Determine the (X, Y) coordinate at the center of the cell enclosing the given text.  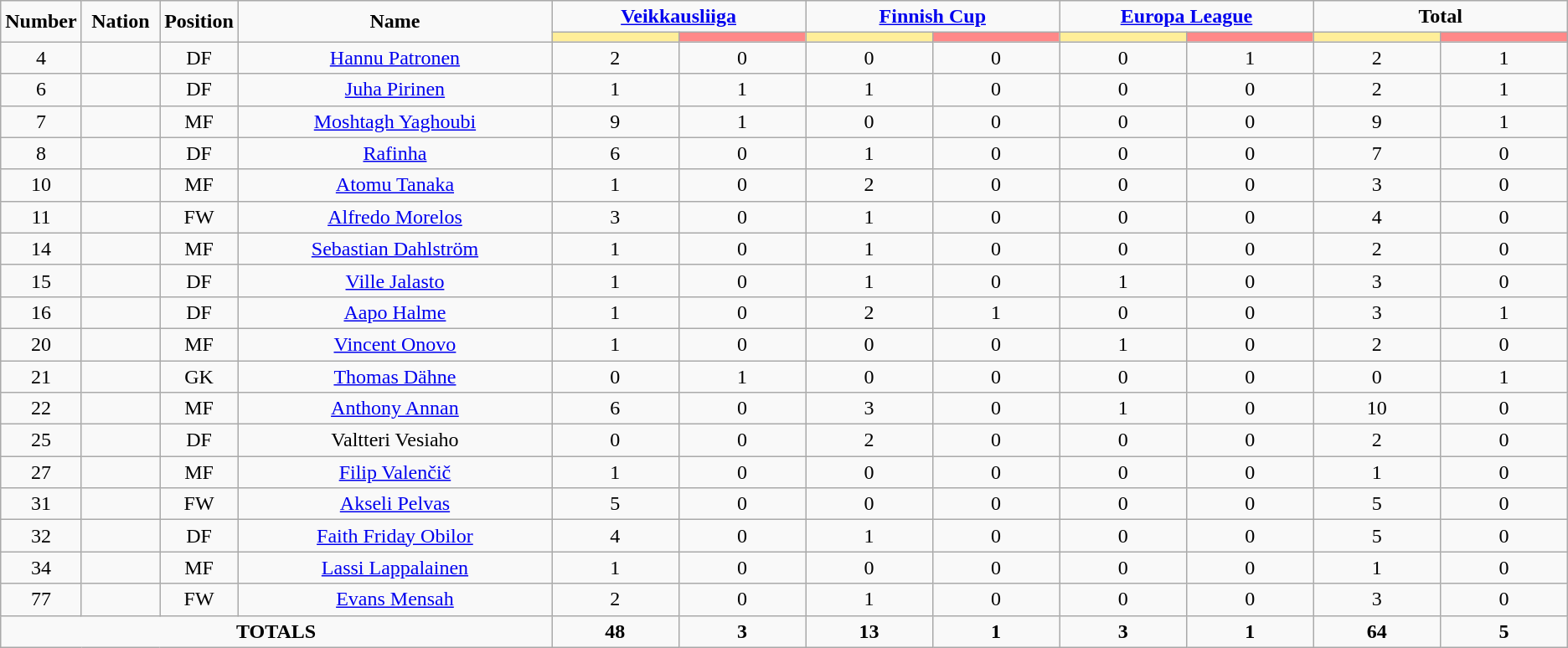
77 (41, 599)
Moshtagh Yaghoubi (395, 121)
27 (41, 472)
Rafinha (395, 153)
Hannu Patronen (395, 58)
Atomu Tanaka (395, 185)
Thomas Dähne (395, 376)
Veikkausliiga (678, 17)
Alfredo Morelos (395, 217)
31 (41, 504)
32 (41, 536)
Anthony Annan (395, 409)
Akseli Pelvas (395, 504)
48 (615, 631)
22 (41, 409)
Number (41, 22)
25 (41, 440)
Total (1441, 17)
Finnish Cup (933, 17)
21 (41, 376)
Juha Pirinen (395, 90)
Valtteri Vesiaho (395, 440)
Aapo Halme (395, 312)
15 (41, 280)
Europa League (1186, 17)
GK (199, 376)
Sebastian Dahlström (395, 249)
Vincent Onovo (395, 344)
Filip Valenčič (395, 472)
Position (199, 22)
20 (41, 344)
Ville Jalasto (395, 280)
Name (395, 22)
64 (1377, 631)
16 (41, 312)
TOTALS (276, 631)
Evans Mensah (395, 599)
Faith Friday Obilor (395, 536)
34 (41, 568)
14 (41, 249)
8 (41, 153)
Lassi Lappalainen (395, 568)
11 (41, 217)
13 (869, 631)
Nation (121, 22)
